Find where the given text appears and provide that cell's center as (X, Y) coordinate. 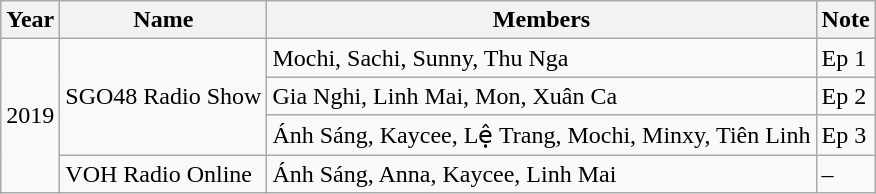
Name (164, 20)
– (846, 173)
Ánh Sáng, Anna, Kaycee, Linh Mai (542, 173)
VOH Radio Online (164, 173)
Mochi, Sachi, Sunny, Thu Nga (542, 58)
Ep 3 (846, 135)
Members (542, 20)
Ep 1 (846, 58)
SGO48 Radio Show (164, 97)
Year (30, 20)
Gia Nghi, Linh Mai, Mon, Xuân Ca (542, 96)
2019 (30, 116)
Note (846, 20)
Ánh Sáng, Kaycee, Lệ Trang, Mochi, Minxy, Tiên Linh (542, 135)
Ep 2 (846, 96)
